Return (x, y) of the center of cell containing provided text 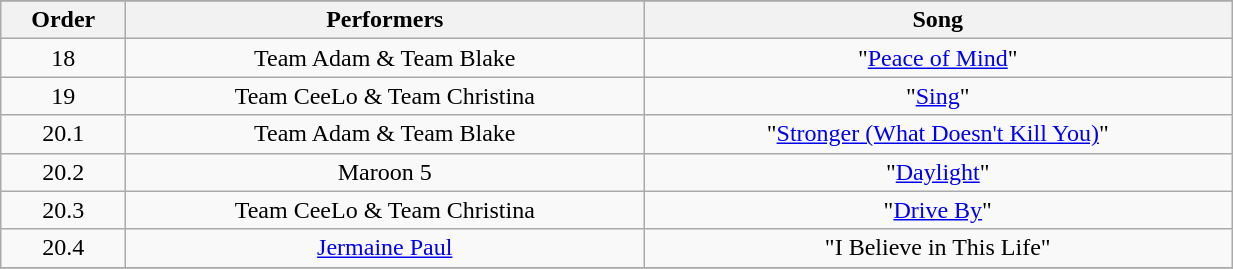
Performers (385, 20)
"Peace of Mind" (938, 58)
Order (64, 20)
"I Believe in This Life" (938, 248)
19 (64, 96)
20.1 (64, 134)
20.4 (64, 248)
Song (938, 20)
18 (64, 58)
Jermaine Paul (385, 248)
20.3 (64, 210)
"Sing" (938, 96)
"Daylight" (938, 172)
"Drive By" (938, 210)
Maroon 5 (385, 172)
"Stronger (What Doesn't Kill You)" (938, 134)
20.2 (64, 172)
